From the cell containing the given text, extract its center point as (x, y) coordinate. 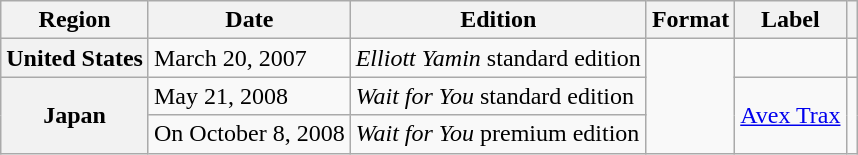
Japan (75, 115)
On October 8, 2008 (249, 134)
March 20, 2007 (249, 58)
Elliott Yamin standard edition (498, 58)
Edition (498, 20)
May 21, 2008 (249, 96)
Wait for You standard edition (498, 96)
United States (75, 58)
Wait for You premium edition (498, 134)
Label (790, 20)
Avex Trax (790, 115)
Format (690, 20)
Region (75, 20)
Date (249, 20)
